Find where the given text appears and provide that cell's center as (x, y) coordinate. 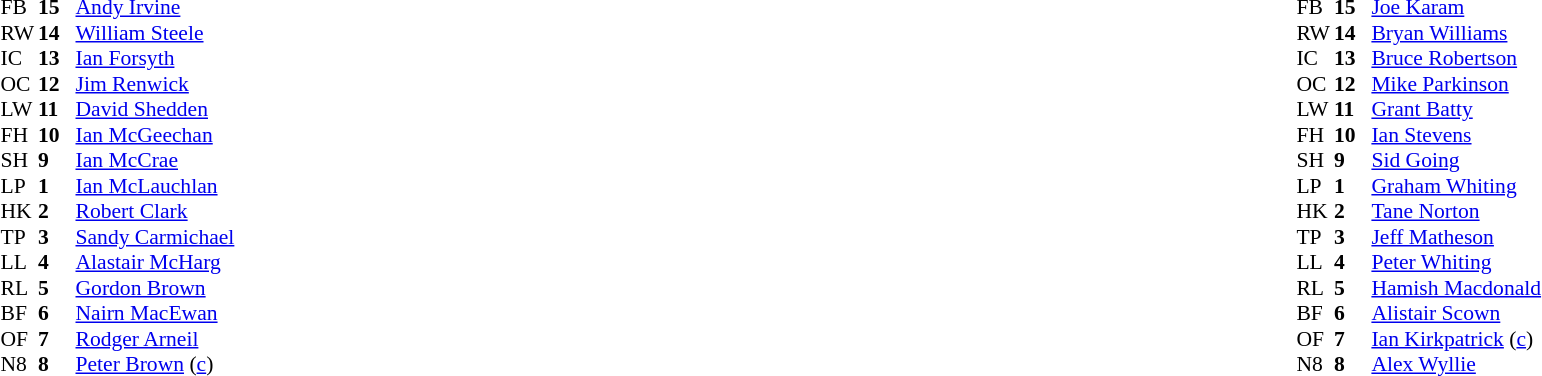
Bryan Williams (1456, 33)
Gordon Brown (156, 288)
Ian McLauchlan (156, 186)
Nairn MacEwan (156, 313)
Peter Whiting (1456, 263)
Rodger Arneil (156, 339)
Ian Forsyth (156, 59)
Ian Stevens (1456, 135)
Jim Renwick (156, 84)
Ian McCrae (156, 161)
Ian Kirkpatrick (c) (1456, 339)
Jeff Matheson (1456, 237)
Grant Batty (1456, 109)
David Shedden (156, 109)
Mike Parkinson (1456, 84)
Ian McGeechan (156, 135)
Bruce Robertson (1456, 59)
Alistair Scown (1456, 313)
Hamish Macdonald (1456, 288)
Robert Clark (156, 211)
Sandy Carmichael (156, 237)
Graham Whiting (1456, 186)
Sid Going (1456, 161)
Tane Norton (1456, 211)
William Steele (156, 33)
Alastair McHarg (156, 263)
